Locate the cell with the specified text and output its [x, y] center coordinate. 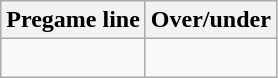
Over/under [210, 20]
Pregame line [74, 20]
